Output the (x, y) coordinate of the center of the cell containing the given text.  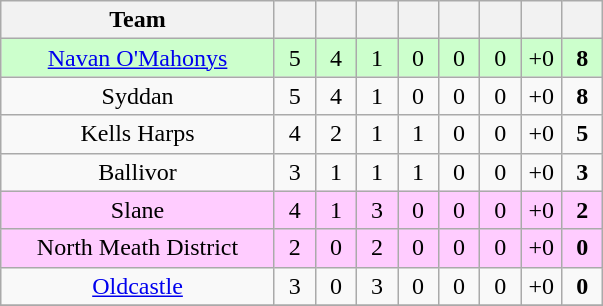
Team (138, 20)
Oldcastle (138, 286)
Slane (138, 210)
Kells Harps (138, 134)
Syddan (138, 96)
North Meath District (138, 248)
Ballivor (138, 172)
Navan O'Mahonys (138, 58)
